Search for the cell housing the specified text and yield its [x, y] center coordinate. 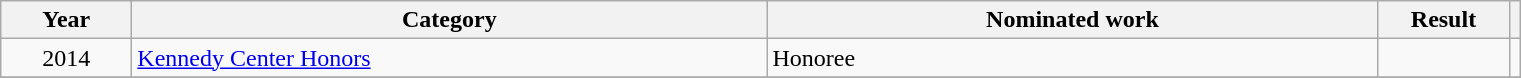
Result [1444, 20]
Kennedy Center Honors [450, 58]
2014 [66, 58]
Category [450, 20]
Year [66, 20]
Honoree [1072, 58]
Nominated work [1072, 20]
